Locate the cell with the specified text and output its [X, Y] center coordinate. 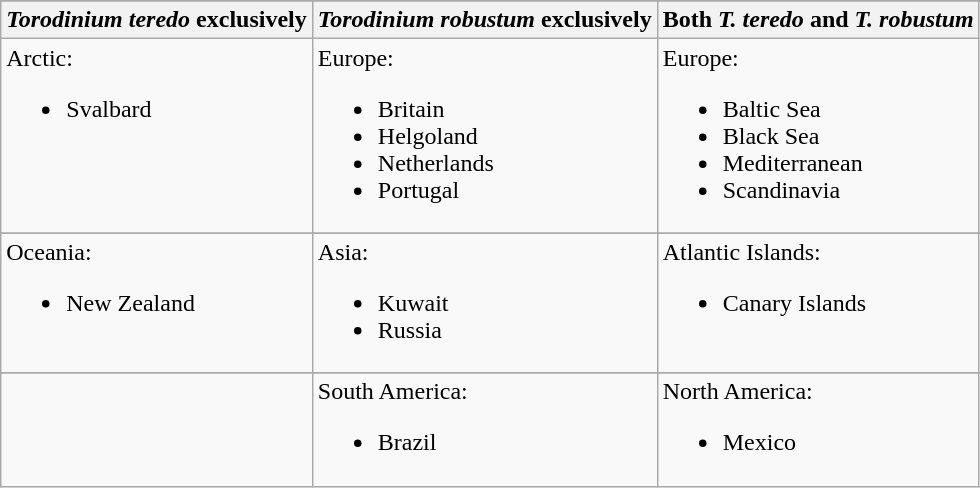
Asia:KuwaitRussia [484, 303]
Torodinium robustum exclusively [484, 20]
Arctic:Svalbard [157, 136]
Atlantic Islands:Canary Islands [818, 303]
Oceania:New Zealand [157, 303]
Torodinium teredo exclusively [157, 20]
North America:Mexico [818, 430]
Europe:BritainHelgolandNetherlandsPortugal [484, 136]
South America:Brazil [484, 430]
Europe:Baltic SeaBlack SeaMediterraneanScandinavia [818, 136]
Both T. teredo and T. robustum [818, 20]
